Find where the given text appears and provide that cell's center as [x, y] coordinate. 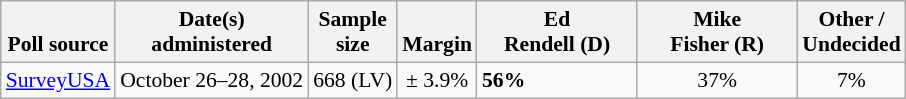
56% [557, 80]
668 (LV) [352, 80]
Other /Undecided [851, 32]
Poll source [58, 32]
Date(s)administered [212, 32]
October 26–28, 2002 [212, 80]
Margin [437, 32]
SurveyUSA [58, 80]
Samplesize [352, 32]
EdRendell (D) [557, 32]
± 3.9% [437, 80]
37% [717, 80]
MikeFisher (R) [717, 32]
7% [851, 80]
